Capture the cell that displays the provided text and extract its [X, Y] central coordinate. 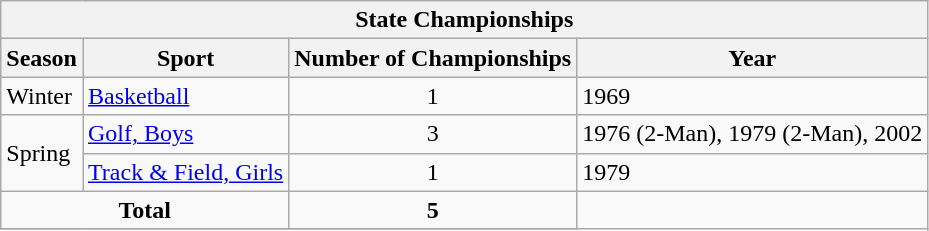
Total [145, 210]
3 [433, 134]
Winter [42, 96]
1976 (2-Man), 1979 (2-Man), 2002 [752, 134]
Basketball [185, 96]
1969 [752, 96]
Spring [42, 153]
State Championships [464, 20]
1979 [752, 172]
5 [433, 210]
Season [42, 58]
Sport [185, 58]
Golf, Boys [185, 134]
Track & Field, Girls [185, 172]
Year [752, 58]
Number of Championships [433, 58]
